From the cell containing the given text, extract its center point as [X, Y] coordinate. 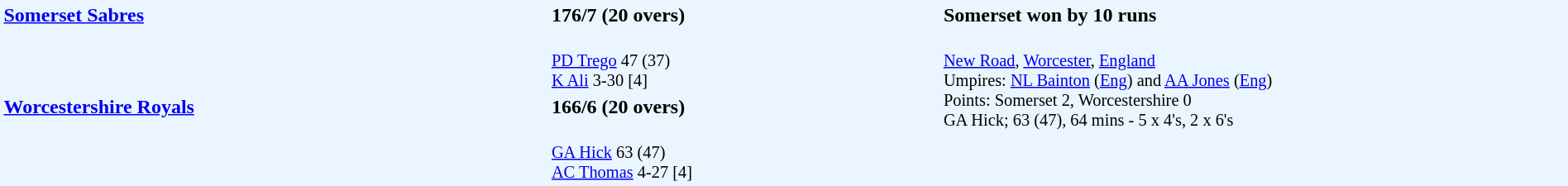
GA Hick 63 (47) AC Thomas 4-27 [4] [744, 152]
PD Trego 47 (37) K Ali 3-30 [4] [744, 61]
Worcestershire Royals [275, 139]
Somerset Sabres [275, 47]
Somerset won by 10 runs [1254, 15]
176/7 (20 overs) [744, 15]
166/6 (20 overs) [744, 107]
